Provide the (x, y) coordinate of the cell's center where the given text is located.  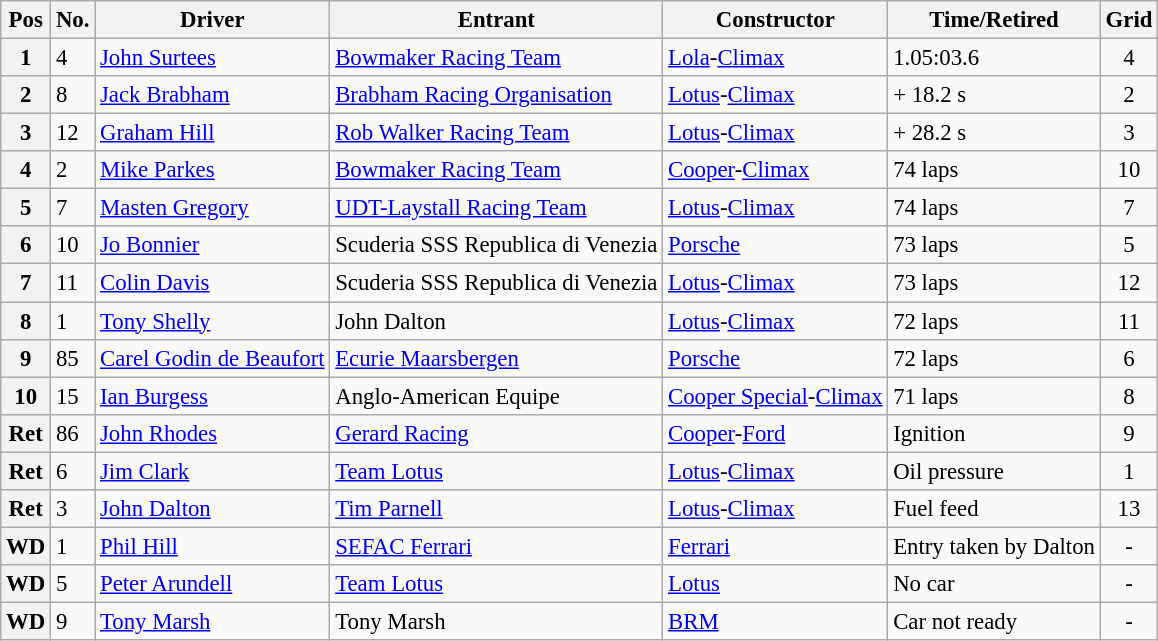
John Surtees (212, 58)
Carel Godin de Beaufort (212, 358)
Ferrari (776, 546)
1.05:03.6 (994, 58)
85 (73, 358)
No. (73, 20)
UDT-Laystall Racing Team (496, 208)
BRM (776, 621)
Ignition (994, 433)
Oil pressure (994, 471)
13 (1128, 509)
Masten Gregory (212, 208)
Constructor (776, 20)
Gerard Racing (496, 433)
Tony Shelly (212, 321)
Grid (1128, 20)
Entry taken by Dalton (994, 546)
Phil Hill (212, 546)
Rob Walker Racing Team (496, 133)
Lola-Climax (776, 58)
John Rhodes (212, 433)
Ecurie Maarsbergen (496, 358)
Ian Burgess (212, 396)
86 (73, 433)
Cooper-Climax (776, 170)
Cooper-Ford (776, 433)
Lotus (776, 584)
Brabham Racing Organisation (496, 95)
Car not ready (994, 621)
Anglo-American Equipe (496, 396)
Peter Arundell (212, 584)
Fuel feed (994, 509)
Jack Brabham (212, 95)
SEFAC Ferrari (496, 546)
+ 18.2 s (994, 95)
71 laps (994, 396)
Mike Parkes (212, 170)
No car (994, 584)
15 (73, 396)
Cooper Special-Climax (776, 396)
Pos (26, 20)
Jo Bonnier (212, 245)
Entrant (496, 20)
Colin Davis (212, 283)
Driver (212, 20)
+ 28.2 s (994, 133)
Jim Clark (212, 471)
Time/Retired (994, 20)
Tim Parnell (496, 509)
Graham Hill (212, 133)
